Determine the (X, Y) coordinate at the center of the cell enclosing the given text.  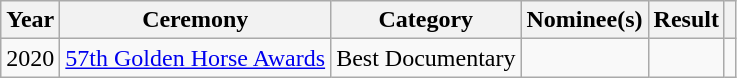
Ceremony (196, 20)
Result (686, 20)
57th Golden Horse Awards (196, 58)
Year (30, 20)
Best Documentary (426, 58)
2020 (30, 58)
Category (426, 20)
Nominee(s) (584, 20)
